Detect which cell encompasses the target text, then output its (x, y) center coordinate. 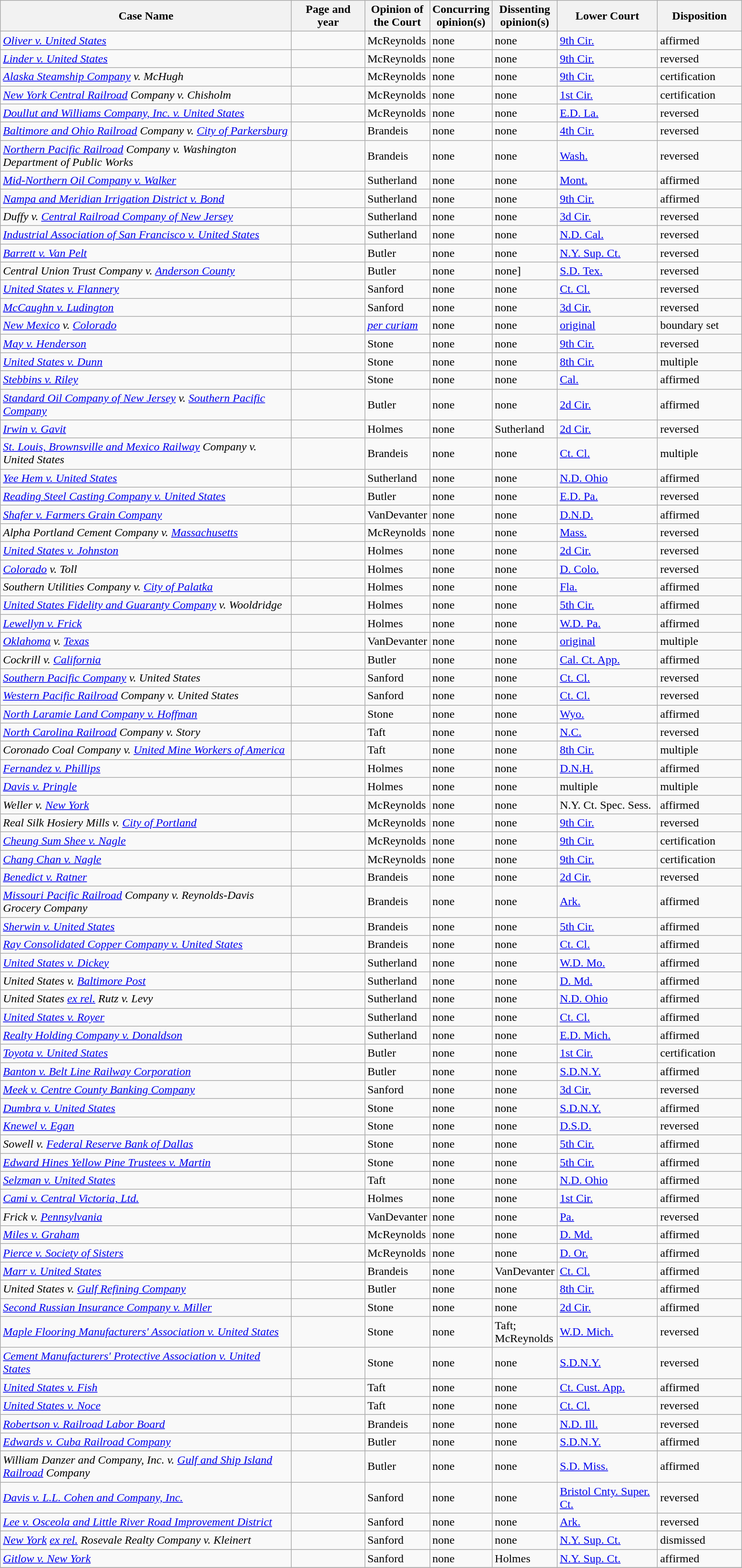
Linder v. United States (146, 59)
Case Name (146, 16)
Lower Court (607, 16)
William Danzer and Company, Inc. v. Gulf and Ship Island Railroad Company (146, 1466)
Ray Consolidated Copper Company v. United States (146, 945)
Banton v. Belt Line Railway Corporation (146, 1071)
Maple Flooring Manufacturers' Association v. United States (146, 1332)
McCaughn v. Ludington (146, 307)
Weller v. New York (146, 804)
Second Russian Insurance Company v. Miller (146, 1307)
Stebbins v. Riley (146, 380)
United States v. Fish (146, 1387)
Sherwin v. United States (146, 927)
Reading Steel Casting Company v. United States (146, 496)
Fernandez v. Phillips (146, 768)
boundary set (700, 326)
Cockrill v. California (146, 660)
Yee Hem v. United States (146, 478)
Wyo. (607, 714)
United States v. Johnston (146, 550)
Edward Hines Yellow Pine Trustees v. Martin (146, 1162)
United States v. Royer (146, 1017)
Lee v. Osceola and Little River Road Improvement District (146, 1522)
Realty Holding Company v. Donaldson (146, 1035)
Western Pacific Railroad Company v. United States (146, 696)
Nampa and Meridian Irrigation District v. Bond (146, 198)
Mont. (607, 180)
W.D. Mich. (607, 1332)
United States v. Baltimore Post (146, 981)
Page and year (328, 16)
Marr v. United States (146, 1271)
Meek v. Centre County Banking Company (146, 1089)
Cement Manufacturers' Protective Association v. United States (146, 1363)
Alaska Steamship Company v. McHugh (146, 77)
Northern Pacific Railroad Company v. Washington Department of Public Works (146, 155)
Lewellyn v. Frick (146, 623)
E.D. Pa. (607, 496)
Miles v. Graham (146, 1235)
Ct. Cust. App. (607, 1387)
Southern Utilities Company v. City of Palatka (146, 587)
Cami v. Central Victoria, Ltd. (146, 1199)
Dumbra v. United States (146, 1108)
Bristol Cnty. Super. Ct. (607, 1497)
W.D. Pa. (607, 623)
E.D. La. (607, 113)
S.D. Tex. (607, 271)
Baltimore and Ohio Railroad Company v. City of Parkersburg (146, 131)
Mass. (607, 532)
D.N.D. (607, 514)
Irwin v. Gavit (146, 429)
Industrial Association of San Francisco v. United States (146, 234)
United States ex rel. Rutz v. Levy (146, 999)
Disposition (700, 16)
Frick v. Pennsylvania (146, 1217)
Central Union Trust Company v. Anderson County (146, 271)
dismissed (700, 1540)
Cal. Ct. App. (607, 660)
S.D. Miss. (607, 1466)
Alpha Portland Cement Company v. Massachusetts (146, 532)
United States v. Dickey (146, 963)
Sowell v. Federal Reserve Bank of Dallas (146, 1144)
Oklahoma v. Texas (146, 641)
Pierce v. Society of Sisters (146, 1253)
Cal. (607, 380)
Gitlow v. New York (146, 1558)
Duffy v. Central Railroad Company of New Jersey (146, 216)
Selzman v. United States (146, 1181)
United States v. Noce (146, 1405)
Real Silk Hosiery Mills v. City of Portland (146, 823)
D.N.H. (607, 768)
Barrett v. Van Pelt (146, 253)
United States v. Dunn (146, 362)
Southern Pacific Company v. United States (146, 678)
Edwards v. Cuba Railroad Company (146, 1442)
Wash. (607, 155)
D. Or. (607, 1253)
N.Y. Ct. Spec. Sess. (607, 804)
Standard Oil Company of New Jersey v. Southern Pacific Company (146, 404)
W.D. Mo. (607, 963)
Davis v. Pringle (146, 786)
New York Central Railroad Company v. Chisholm (146, 95)
Doullut and Williams Company, Inc. v. United States (146, 113)
Davis v. L.L. Cohen and Company, Inc. (146, 1497)
N.D. Cal. (607, 234)
St. Louis, Brownsville and Mexico Railway Company v. United States (146, 454)
Dissenting opinion(s) (525, 16)
Coronado Coal Company v. United Mine Workers of America (146, 750)
Pa. (607, 1217)
New Mexico v. Colorado (146, 326)
North Laramie Land Company v. Hoffman (146, 714)
Missouri Pacific Railroad Company v. Reynolds-Davis Grocery Company (146, 902)
N.D. Ill. (607, 1424)
Knewel v. Egan (146, 1126)
United States v. Flannery (146, 289)
Taft; McReynolds (525, 1332)
Oliver v. United States (146, 41)
Fla. (607, 587)
Colorado v. Toll (146, 569)
North Carolina Railroad Company v. Story (146, 732)
Shafer v. Farmers Grain Company (146, 514)
Robertson v. Railroad Labor Board (146, 1424)
United States Fidelity and Guaranty Company v. Wooldridge (146, 605)
United States v. Gulf Refining Company (146, 1289)
Toyota v. United States (146, 1053)
New York ex rel. Rosevale Realty Company v. Kleinert (146, 1540)
Benedict v. Ratner (146, 877)
Chang Chan v. Nagle (146, 859)
Concurring opinion(s) (461, 16)
Mid-Northern Oil Company v. Walker (146, 180)
4th Cir. (607, 131)
D.S.D. (607, 1126)
N.C. (607, 732)
Opinion of the Court (397, 16)
per curiam (397, 326)
May v. Henderson (146, 344)
D. Colo. (607, 569)
E.D. Mich. (607, 1035)
Cheung Sum Shee v. Nagle (146, 841)
none] (525, 271)
